Search for the cell housing the specified text and yield its [x, y] center coordinate. 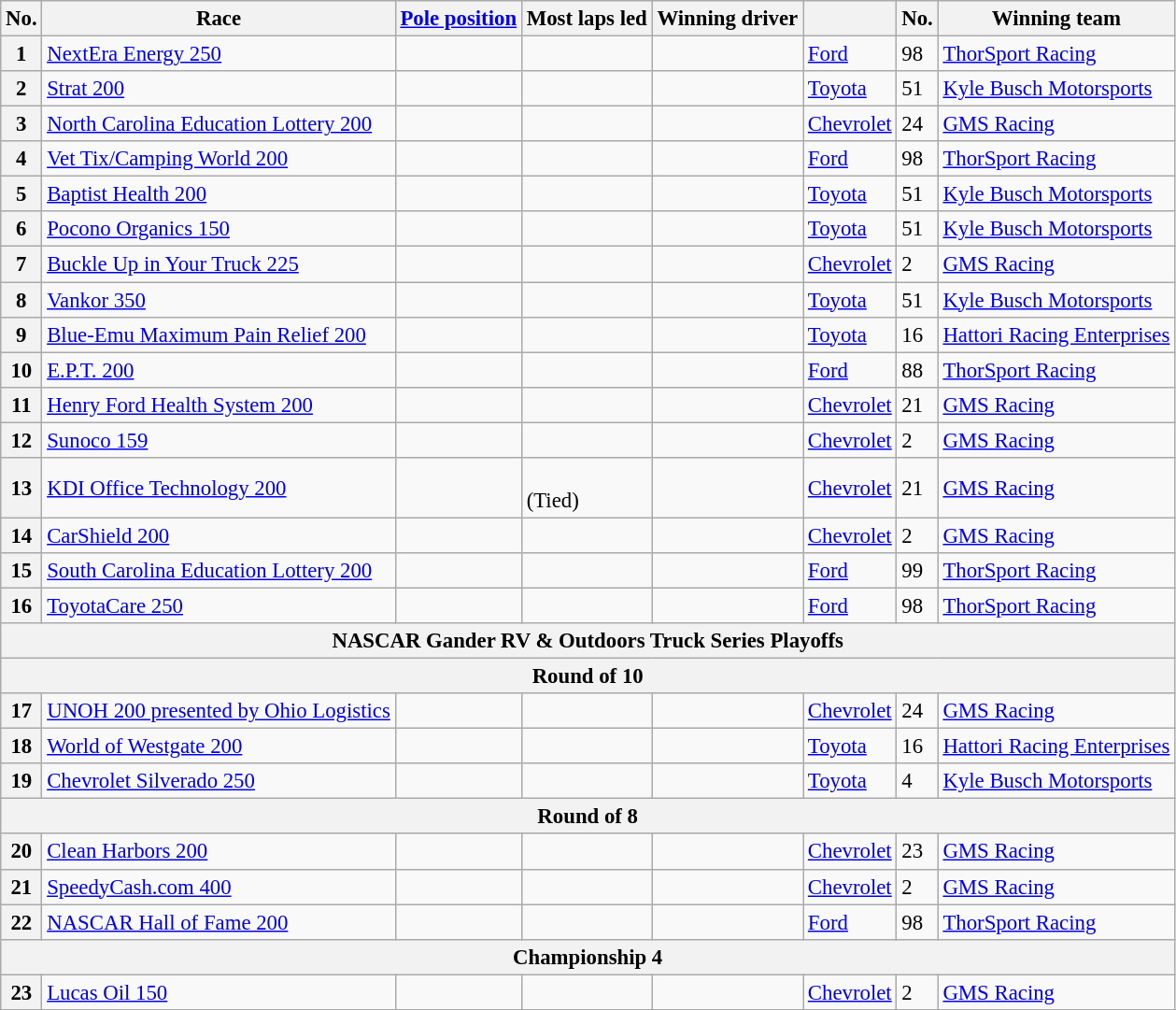
World of Westgate 200 [219, 747]
13 [21, 488]
8 [21, 300]
Blue-Emu Maximum Pain Relief 200 [219, 334]
(Tied) [587, 488]
22 [21, 922]
Chevrolet Silverado 250 [219, 781]
12 [21, 440]
19 [21, 781]
Winning driver [727, 19]
Most laps led [587, 19]
10 [21, 370]
Championship 4 [588, 957]
3 [21, 124]
NASCAR Hall of Fame 200 [219, 922]
Baptist Health 200 [219, 194]
15 [21, 571]
1 [21, 54]
Winning team [1056, 19]
11 [21, 405]
Buckle Up in Your Truck 225 [219, 264]
North Carolina Education Lottery 200 [219, 124]
7 [21, 264]
Round of 8 [588, 817]
99 [917, 571]
14 [21, 535]
Lucas Oil 150 [219, 992]
88 [917, 370]
9 [21, 334]
NASCAR Gander RV & Outdoors Truck Series Playoffs [588, 641]
ToyotaCare 250 [219, 605]
18 [21, 747]
CarShield 200 [219, 535]
E.P.T. 200 [219, 370]
NextEra Energy 250 [219, 54]
Race [219, 19]
Vet Tix/Camping World 200 [219, 159]
Strat 200 [219, 89]
20 [21, 852]
Sunoco 159 [219, 440]
Vankor 350 [219, 300]
6 [21, 229]
5 [21, 194]
Henry Ford Health System 200 [219, 405]
17 [21, 711]
Pole position [458, 19]
Clean Harbors 200 [219, 852]
UNOH 200 presented by Ohio Logistics [219, 711]
South Carolina Education Lottery 200 [219, 571]
Pocono Organics 150 [219, 229]
KDI Office Technology 200 [219, 488]
Round of 10 [588, 676]
SpeedyCash.com 400 [219, 887]
